Detect which cell encompasses the target text, then output its [x, y] center coordinate. 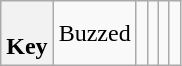
Key [27, 34]
Buzzed [94, 34]
